Scan for the cell matching the given text and deliver its (x, y) coordinate at center. 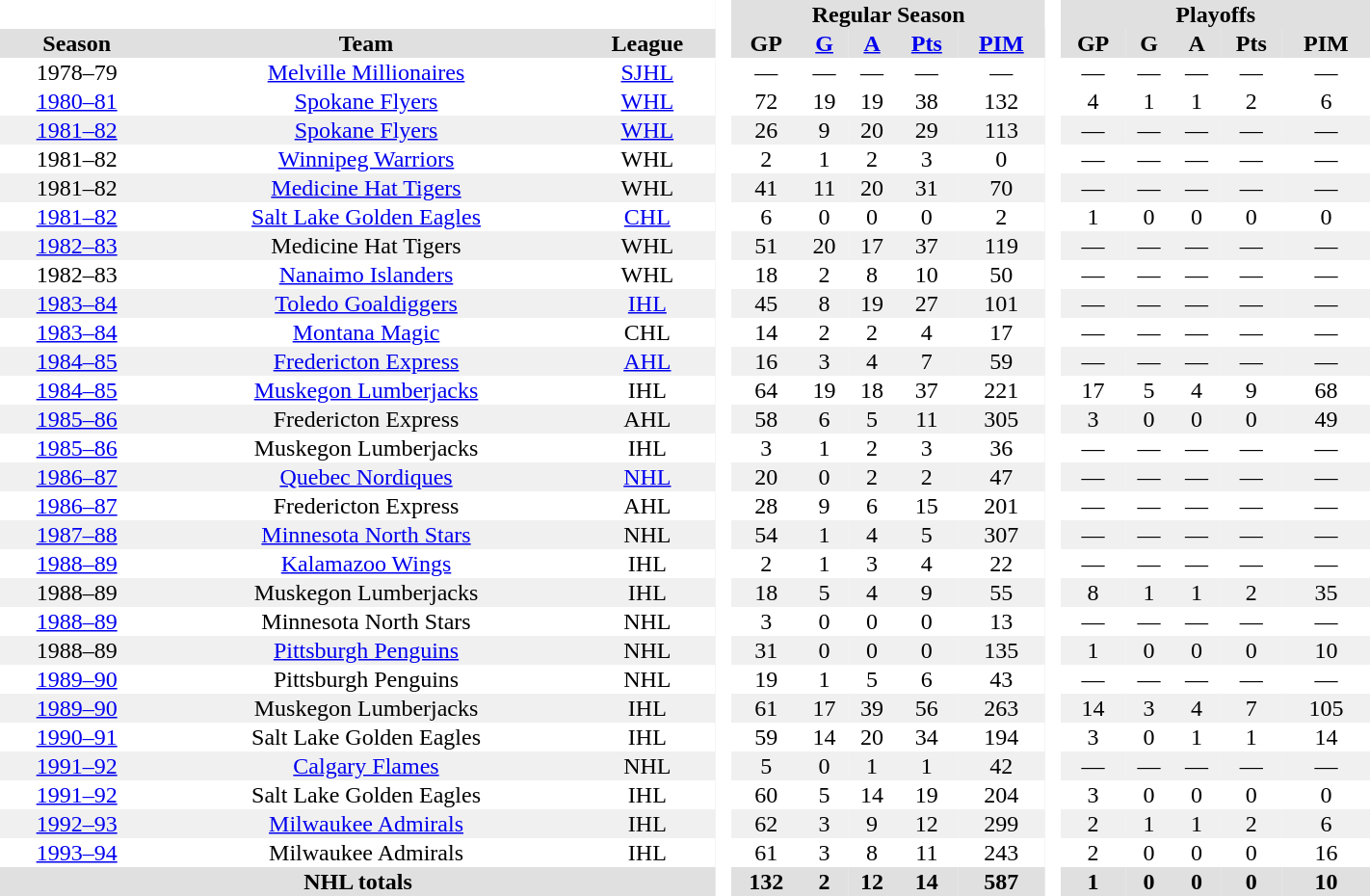
Nanaimo Islanders (366, 275)
135 (1002, 650)
39 (871, 708)
243 (1002, 853)
Winnipeg Warriors (366, 159)
119 (1002, 246)
1987–88 (77, 535)
42 (1002, 766)
221 (1002, 390)
Regular Season (888, 14)
587 (1002, 882)
Montana Magic (366, 332)
60 (765, 795)
NHL totals (358, 882)
22 (1002, 564)
70 (1002, 188)
54 (765, 535)
62 (765, 824)
1992–93 (77, 824)
105 (1326, 708)
29 (927, 130)
Toledo Goaldiggers (366, 303)
1993–94 (77, 853)
58 (765, 419)
68 (1326, 390)
Calgary Flames (366, 766)
41 (765, 188)
36 (1002, 448)
55 (1002, 593)
305 (1002, 419)
263 (1002, 708)
SJHL (647, 72)
101 (1002, 303)
Kalamazoo Wings (366, 564)
45 (765, 303)
Playoffs (1216, 14)
64 (765, 390)
34 (927, 737)
51 (765, 246)
72 (765, 101)
204 (1002, 795)
56 (927, 708)
Team (366, 43)
201 (1002, 506)
15 (927, 506)
13 (1002, 621)
299 (1002, 824)
League (647, 43)
28 (765, 506)
113 (1002, 130)
Season (77, 43)
1978–79 (77, 72)
1980–81 (77, 101)
Quebec Nordiques (366, 477)
35 (1326, 593)
43 (1002, 679)
Melville Millionaires (366, 72)
49 (1326, 419)
50 (1002, 275)
47 (1002, 477)
307 (1002, 535)
27 (927, 303)
26 (765, 130)
38 (927, 101)
194 (1002, 737)
1990–91 (77, 737)
